Identify which cell holds the provided text, then report its (x, y) central coordinate. 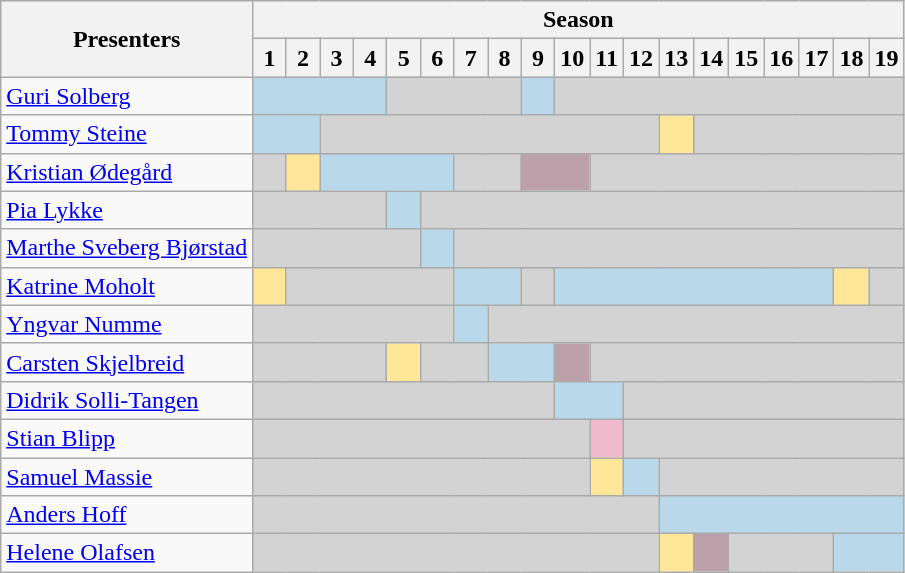
Guri Solberg (127, 96)
11 (607, 58)
12 (642, 58)
16 (782, 58)
4 (370, 58)
Stian Blipp (127, 438)
Anders Hoff (127, 515)
Samuel Massie (127, 477)
Katrine Moholt (127, 286)
6 (437, 58)
Helene Olafsen (127, 553)
9 (538, 58)
Carsten Skjelbreid (127, 362)
Presenters (127, 39)
2 (303, 58)
Tommy Steine (127, 134)
Marthe Sveberg Bjørstad (127, 248)
3 (337, 58)
Didrik Solli-Tangen (127, 400)
14 (712, 58)
Yngvar Numme (127, 324)
7 (471, 58)
Pia Lykke (127, 210)
1 (270, 58)
19 (886, 58)
Kristian Ødegård (127, 172)
13 (676, 58)
18 (852, 58)
17 (816, 58)
5 (404, 58)
8 (505, 58)
Season (578, 20)
10 (572, 58)
15 (746, 58)
